Locate the cell with the specified text and output its (x, y) center coordinate. 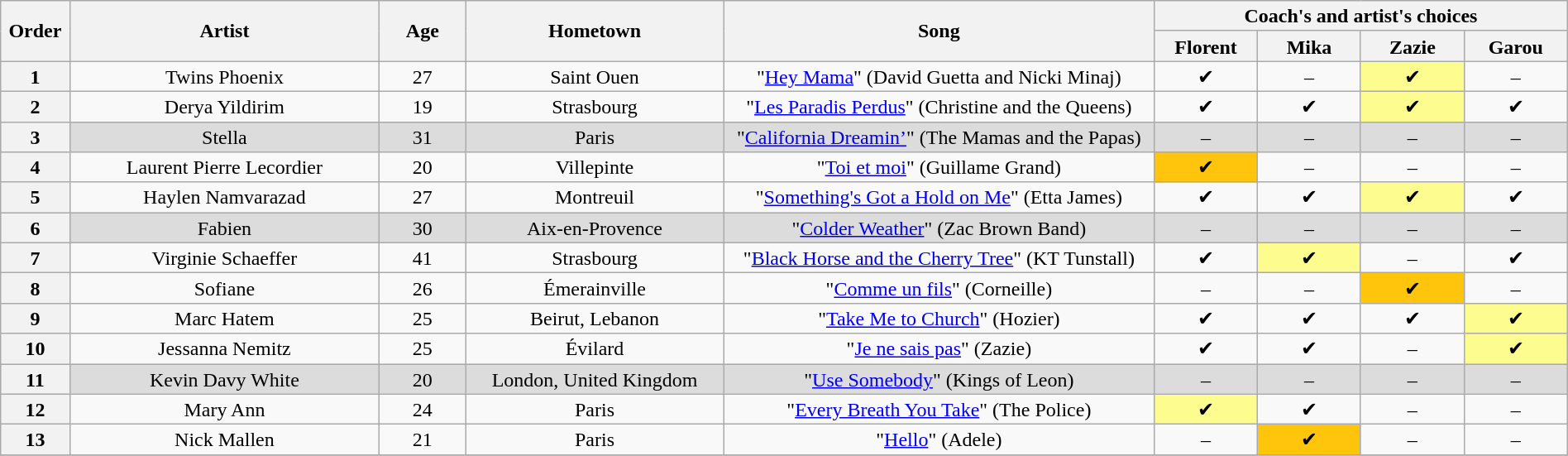
Villepinte (595, 167)
12 (35, 409)
7 (35, 258)
30 (423, 228)
4 (35, 167)
"Black Horse and the Cherry Tree" (KT Tunstall) (939, 258)
"Toi et moi" (Guillame Grand) (939, 167)
"Je ne sais pas" (Zazie) (939, 349)
Marc Hatem (225, 318)
"Les Paradis Perdus" (Christine and the Queens) (939, 106)
Florent (1206, 46)
Jessanna Nemitz (225, 349)
Derya Yildirim (225, 106)
"Take Me to Church" (Hozier) (939, 318)
Zazie (1413, 46)
Order (35, 31)
11 (35, 379)
1 (35, 76)
"Hey Mama" (David Guetta and Nicki Minaj) (939, 76)
Kevin Davy White (225, 379)
Émerainville (595, 288)
Aix-en-Provence (595, 228)
24 (423, 409)
Garou (1515, 46)
Artist (225, 31)
13 (35, 440)
Évilard (595, 349)
Virginie Schaeffer (225, 258)
Hometown (595, 31)
"Hello" (Adele) (939, 440)
31 (423, 137)
Saint Ouen (595, 76)
Montreuil (595, 197)
Coach's and artist's choices (1361, 17)
Mika (1310, 46)
10 (35, 349)
"California Dreamin’" (The Mamas and the Papas) (939, 137)
Beirut, Lebanon (595, 318)
19 (423, 106)
5 (35, 197)
3 (35, 137)
Haylen Namvarazad (225, 197)
"Use Somebody" (Kings of Leon) (939, 379)
Sofiane (225, 288)
"Every Breath You Take" (The Police) (939, 409)
Mary Ann (225, 409)
London, United Kingdom (595, 379)
"Something's Got a Hold on Me" (Etta James) (939, 197)
Song (939, 31)
Fabien (225, 228)
9 (35, 318)
Laurent Pierre Lecordier (225, 167)
8 (35, 288)
Age (423, 31)
Nick Mallen (225, 440)
Stella (225, 137)
26 (423, 288)
Twins Phoenix (225, 76)
"Colder Weather" (Zac Brown Band) (939, 228)
"Comme un fils" (Corneille) (939, 288)
41 (423, 258)
21 (423, 440)
2 (35, 106)
6 (35, 228)
